Return the (x, y) coordinate for the center point of the cell that contains the specified text.  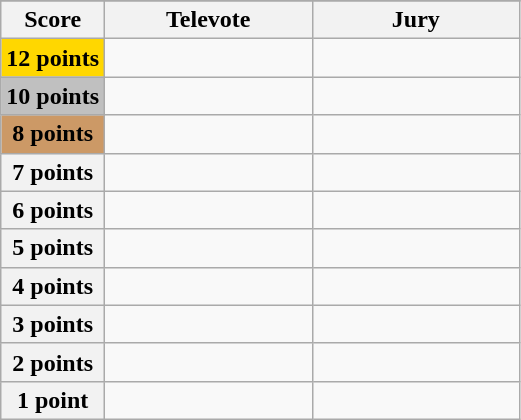
8 points (53, 134)
12 points (53, 58)
5 points (53, 248)
10 points (53, 96)
1 point (53, 400)
Score (53, 20)
4 points (53, 286)
2 points (53, 362)
3 points (53, 324)
6 points (53, 210)
Televote (209, 20)
7 points (53, 172)
Jury (416, 20)
